Output the [x, y] coordinate of the center of the cell containing the given text.  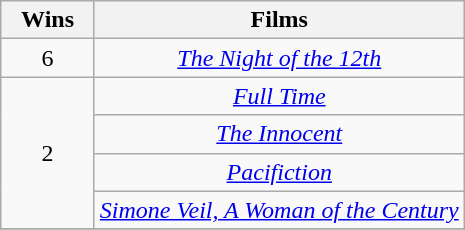
2 [48, 153]
Full Time [279, 96]
Simone Veil, A Woman of the Century [279, 210]
Pacifiction [279, 172]
6 [48, 58]
Films [279, 20]
The Innocent [279, 134]
The Night of the 12th [279, 58]
Wins [48, 20]
